Identify which cell holds the provided text, then report its [X, Y] central coordinate. 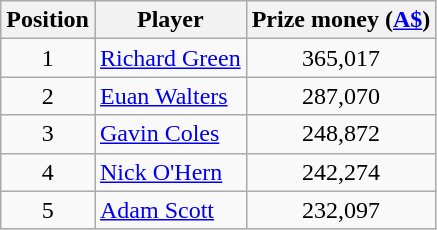
3 [48, 134]
Richard Green [170, 58]
248,872 [341, 134]
1 [48, 58]
232,097 [341, 210]
287,070 [341, 96]
5 [48, 210]
Nick O'Hern [170, 172]
365,017 [341, 58]
Gavin Coles [170, 134]
Prize money (A$) [341, 20]
Adam Scott [170, 210]
Position [48, 20]
4 [48, 172]
Player [170, 20]
242,274 [341, 172]
2 [48, 96]
Euan Walters [170, 96]
